Find where the given text appears and provide that cell's center as (x, y) coordinate. 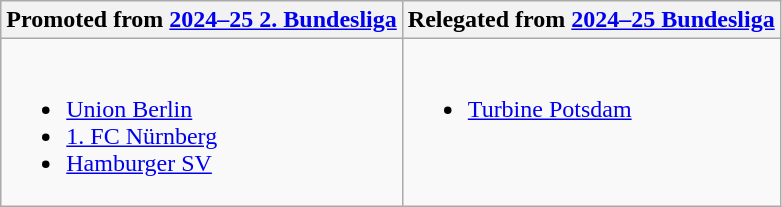
Turbine Potsdam (591, 122)
Union Berlin1. FC NürnbergHamburger SV (202, 122)
Promoted from 2024–25 2. Bundesliga (202, 20)
Relegated from 2024–25 Bundesliga (591, 20)
